Output the (X, Y) coordinate of the center of the cell containing the given text.  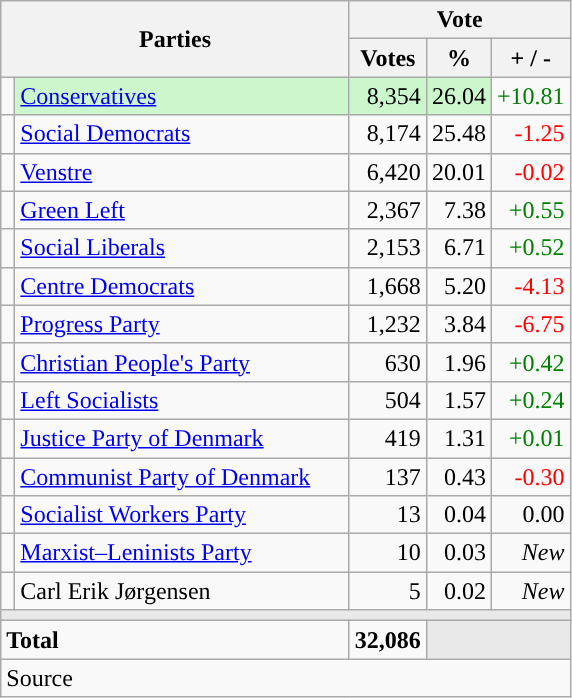
Green Left (182, 210)
419 (388, 438)
-0.30 (530, 477)
1,668 (388, 286)
Carl Erik Jørgensen (182, 591)
5 (388, 591)
6.71 (458, 248)
+0.55 (530, 210)
13 (388, 515)
Socialist Workers Party (182, 515)
Parties (176, 39)
26.04 (458, 96)
1.57 (458, 400)
Left Socialists (182, 400)
0.02 (458, 591)
32,086 (388, 640)
8,174 (388, 134)
0.43 (458, 477)
0.04 (458, 515)
Total (176, 640)
Justice Party of Denmark (182, 438)
5.20 (458, 286)
504 (388, 400)
Social Liberals (182, 248)
% (458, 58)
0.03 (458, 553)
8,354 (388, 96)
Christian People's Party (182, 362)
1,232 (388, 324)
20.01 (458, 172)
Communist Party of Denmark (182, 477)
Venstre (182, 172)
10 (388, 553)
Source (286, 678)
Centre Democrats (182, 286)
7.38 (458, 210)
Vote (460, 20)
+0.24 (530, 400)
2,367 (388, 210)
Marxist–Leninists Party (182, 553)
137 (388, 477)
-6.75 (530, 324)
25.48 (458, 134)
1.31 (458, 438)
3.84 (458, 324)
-1.25 (530, 134)
Social Democrats (182, 134)
Progress Party (182, 324)
+0.42 (530, 362)
Votes (388, 58)
+0.52 (530, 248)
+10.81 (530, 96)
Conservatives (182, 96)
6,420 (388, 172)
2,153 (388, 248)
+ / - (530, 58)
-4.13 (530, 286)
-0.02 (530, 172)
0.00 (530, 515)
630 (388, 362)
1.96 (458, 362)
+0.01 (530, 438)
